From the cell containing the given text, extract its center point as (x, y) coordinate. 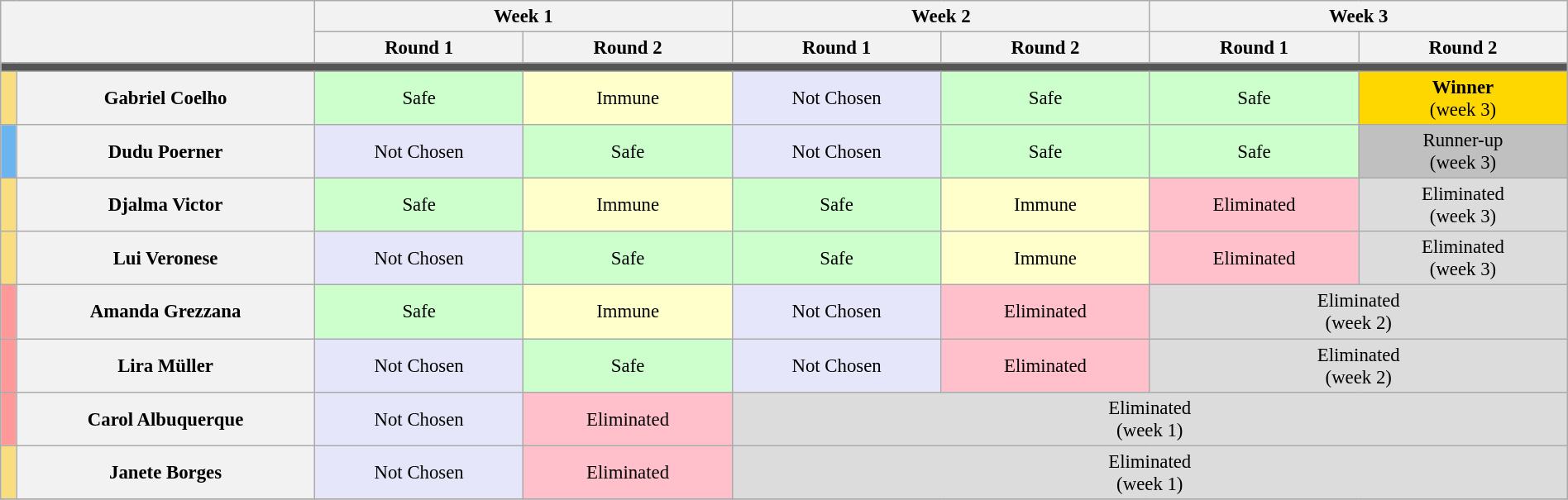
Janete Borges (165, 473)
Runner-up(week 3) (1464, 152)
Week 3 (1358, 17)
Gabriel Coelho (165, 99)
Amanda Grezzana (165, 312)
Week 2 (941, 17)
Week 1 (523, 17)
Carol Albuquerque (165, 418)
Dudu Poerner (165, 152)
Lui Veronese (165, 258)
Winner(week 3) (1464, 99)
Djalma Victor (165, 205)
Lira Müller (165, 365)
